Output the [x, y] coordinate of the center of the cell containing the given text.  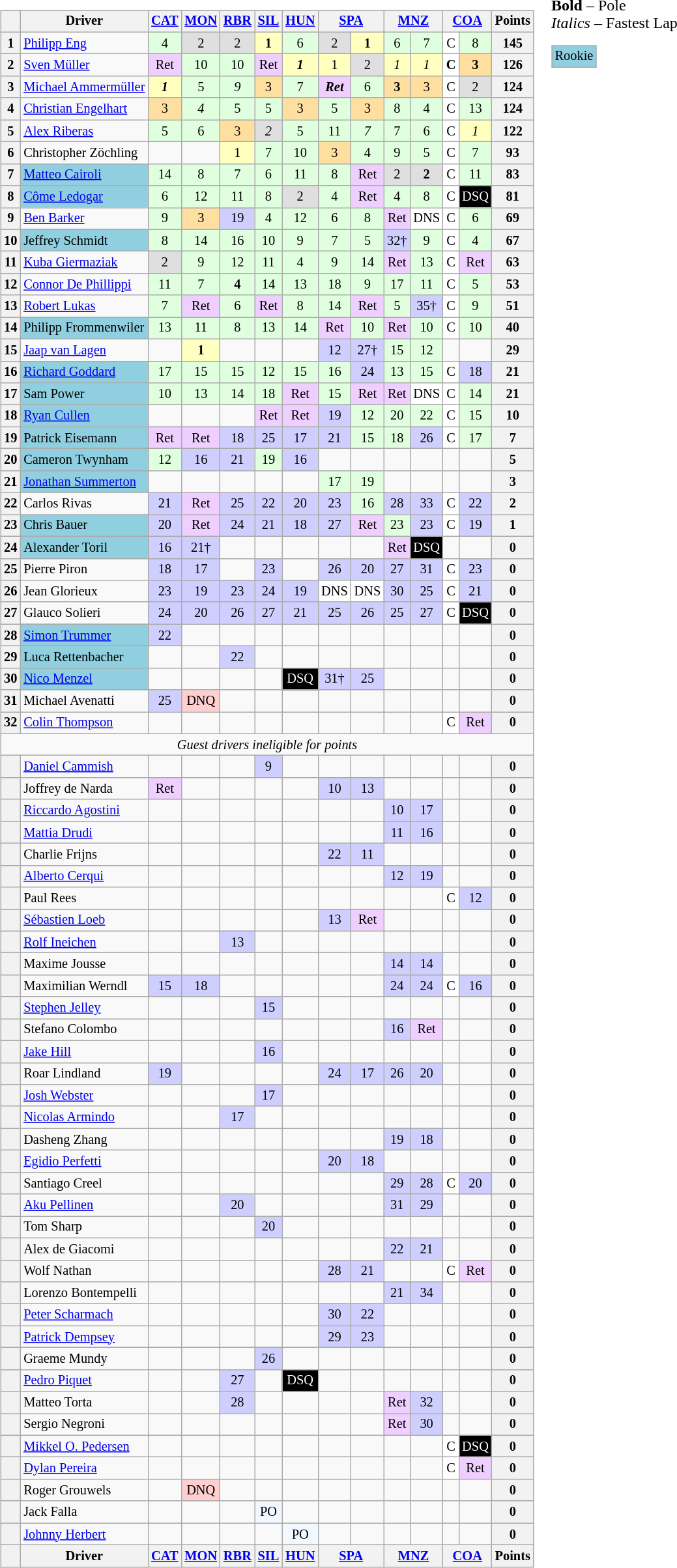
Pedro Piquet [84, 1380]
Nicolas Armindo [84, 1117]
Maximilian Werndl [84, 986]
Joffrey de Narda [84, 789]
Cameron Twynham [84, 460]
Ryan Cullen [84, 416]
Wolf Nathan [84, 1271]
Rookie [575, 57]
126 [513, 65]
Michael Ammermüller [84, 87]
Simon Trummer [84, 635]
21† [201, 547]
Stephen Jelley [84, 1008]
Philipp Frommenwiler [84, 328]
31† [334, 679]
Christian Engelhart [84, 109]
Michael Avenatti [84, 701]
Tom Sharp [84, 1227]
Guest drivers ineligible for points [267, 745]
67 [513, 240]
Rolf Ineichen [84, 942]
Sam Power [84, 394]
145 [513, 43]
Alberto Cerqui [84, 876]
81 [513, 197]
Alex Riberas [84, 131]
Christopher Zöchling [84, 153]
27† [367, 350]
Côme Ledogar [84, 197]
69 [513, 219]
Mattia Drudi [84, 833]
Glauco Solieri [84, 613]
Roar Lindland [84, 1074]
Chris Bauer [84, 526]
Patrick Eisemann [84, 438]
Lorenzo Bontempelli [84, 1293]
Matteo Cairoli [84, 175]
53 [513, 285]
Jaap van Lagen [84, 350]
122 [513, 131]
Alexander Toril [84, 547]
Alex de Giacomi [84, 1249]
Nico Menzel [84, 679]
Graeme Mundy [84, 1359]
34 [426, 1293]
Richard Goddard [84, 372]
Sergio Negroni [84, 1425]
Egidio Perfetti [84, 1162]
Mikkel O. Pedersen [84, 1446]
Charlie Frijns [84, 855]
Sébastien Loeb [84, 920]
Carlos Rivas [84, 504]
Jack Falla [84, 1512]
Riccardo Agostini [84, 810]
Dylan Pereira [84, 1468]
93 [513, 153]
Johnny Herbert [84, 1534]
40 [513, 328]
Santiago Creel [84, 1183]
Paul Rees [84, 898]
Peter Scharmach [84, 1315]
Josh Webster [84, 1096]
Jean Glorieux [84, 592]
Philipp Eng [84, 43]
32† [397, 240]
Jonathan Summerton [84, 481]
Luca Rettenbacher [84, 657]
Stefano Colombo [84, 1030]
Sven Müller [84, 65]
Robert Lukas [84, 306]
Aku Pellinen [84, 1205]
Kuba Giermaziak [84, 263]
Jake Hill [84, 1051]
83 [513, 175]
33 [426, 504]
35† [426, 306]
Connor De Phillippi [84, 285]
Daniel Cammish [84, 767]
Maxime Jousse [84, 964]
Ben Barker [84, 219]
51 [513, 306]
Dasheng Zhang [84, 1139]
Roger Grouwels [84, 1490]
Colin Thompson [84, 723]
Pierre Piron [84, 569]
63 [513, 263]
Patrick Dempsey [84, 1337]
Jeffrey Schmidt [84, 240]
Matteo Torta [84, 1403]
